Extract the [x, y] coordinate from the center of the cell holding the provided text.  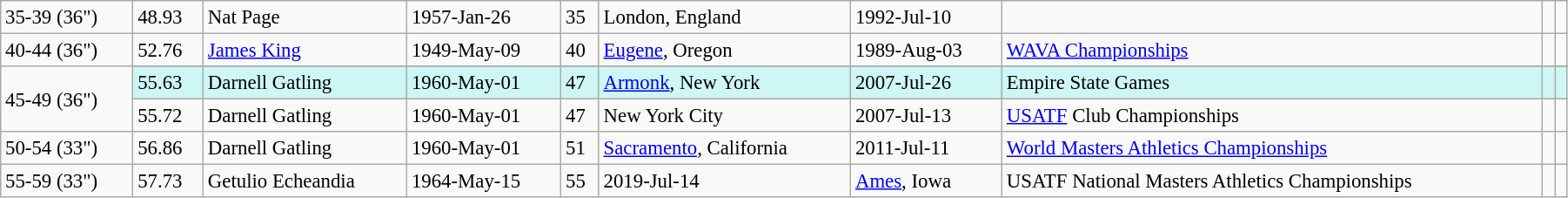
WAVA Championships [1272, 51]
55.63 [169, 83]
57.73 [169, 181]
London, England [724, 17]
Ames, Iowa [927, 181]
2019-Jul-14 [724, 181]
1989-Aug-03 [927, 51]
55.72 [169, 116]
52.76 [169, 51]
40-44 (36") [67, 51]
51 [580, 148]
Nat Page [305, 17]
48.93 [169, 17]
Getulio Echeandia [305, 181]
2007-Jul-13 [927, 116]
56.86 [169, 148]
2011-Jul-11 [927, 148]
James King [305, 51]
1992-Jul-10 [927, 17]
1957-Jan-26 [484, 17]
55 [580, 181]
USATF Club Championships [1272, 116]
50-54 (33") [67, 148]
World Masters Athletics Championships [1272, 148]
Sacramento, California [724, 148]
35 [580, 17]
55-59 (33") [67, 181]
35-39 (36") [67, 17]
USATF National Masters Athletics Championships [1272, 181]
Armonk, New York [724, 83]
45-49 (36") [67, 99]
New York City [724, 116]
Eugene, Oregon [724, 51]
40 [580, 51]
2007-Jul-26 [927, 83]
1964-May-15 [484, 181]
Empire State Games [1272, 83]
1949-May-09 [484, 51]
